Find where the given text appears and provide that cell's center as (X, Y) coordinate. 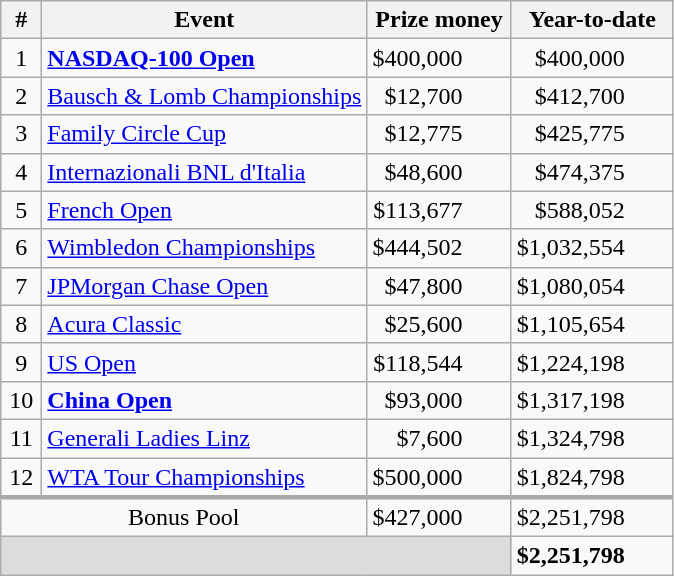
4 (22, 172)
11 (22, 438)
Prize money (439, 20)
# (22, 20)
$113,677 (439, 210)
French Open (204, 210)
$1,317,198 (592, 400)
$1,824,798 (592, 478)
Acura Classic (204, 324)
1 (22, 58)
6 (22, 248)
Family Circle Cup (204, 134)
$7,600 (439, 438)
$25,600 (439, 324)
$474,375 (592, 172)
$427,000 (439, 517)
$48,600 (439, 172)
$1,324,798 (592, 438)
$444,502 (439, 248)
12 (22, 478)
WTA Tour Championships (204, 478)
5 (22, 210)
NASDAQ-100 Open (204, 58)
Year-to-date (592, 20)
Event (204, 20)
2 (22, 96)
8 (22, 324)
$1,080,054 (592, 286)
7 (22, 286)
Bausch & Lomb Championships (204, 96)
JPMorgan Chase Open (204, 286)
Internazionali BNL d'Italia (204, 172)
$412,700 (592, 96)
3 (22, 134)
$118,544 (439, 362)
$1,224,198 (592, 362)
$500,000 (439, 478)
$1,032,554 (592, 248)
$588,052 (592, 210)
Generali Ladies Linz (204, 438)
$1,105,654 (592, 324)
$47,800 (439, 286)
$93,000 (439, 400)
$12,775 (439, 134)
$12,700 (439, 96)
Bonus Pool (184, 517)
9 (22, 362)
China Open (204, 400)
10 (22, 400)
Wimbledon Championships (204, 248)
US Open (204, 362)
$425,775 (592, 134)
